Search for the cell housing the specified text and yield its (x, y) center coordinate. 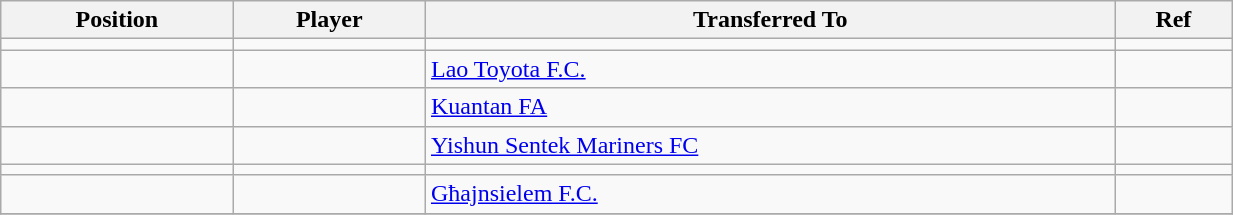
Player (329, 20)
Lao Toyota F.C. (770, 69)
Ref (1174, 20)
Għajnsielem F.C. (770, 194)
Position (117, 20)
Transferred To (770, 20)
Kuantan FA (770, 107)
Yishun Sentek Mariners FC (770, 145)
